Extract the [x, y] coordinate from the center of the cell holding the provided text.  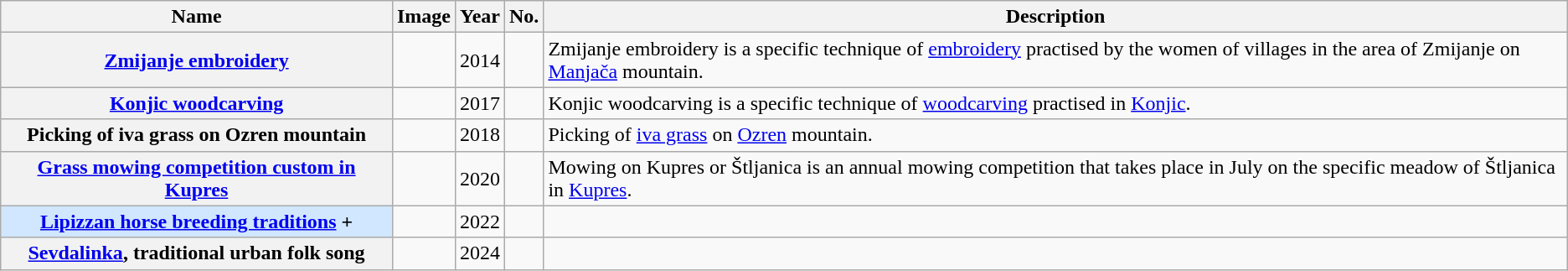
Zmijanje embroidery [197, 60]
Name [197, 17]
2018 [479, 135]
No. [524, 17]
2022 [479, 221]
2014 [479, 60]
Picking of iva grass on Ozren mountain [197, 135]
Sevdalinka, traditional urban folk song [197, 253]
Grass mowing competition custom in Kupres [197, 178]
2020 [479, 178]
Image [424, 17]
Picking of iva grass on Ozren mountain. [1055, 135]
Zmijanje embroidery is a specific technique of embroidery practised by the women of villages in the area of Zmijanje on Manjača mountain. [1055, 60]
Year [479, 17]
Mowing on Kupres or Štljanica is an annual mowing competition that takes place in July on the specific meadow of Štljanica in Kupres. [1055, 178]
Lipizzan horse breeding traditions + [197, 221]
Description [1055, 17]
Konjic woodcarving is a specific technique of woodcarving practised in Konjic. [1055, 103]
2024 [479, 253]
2017 [479, 103]
Konjic woodcarving [197, 103]
